Scan for the cell matching the given text and deliver its [X, Y] coordinate at center. 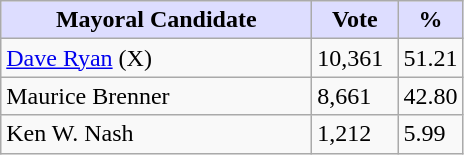
Dave Ryan (X) [156, 58]
Ken W. Nash [156, 134]
Vote [355, 20]
42.80 [430, 96]
5.99 [430, 134]
8,661 [355, 96]
Maurice Brenner [156, 96]
51.21 [430, 58]
1,212 [355, 134]
Mayoral Candidate [156, 20]
10,361 [355, 58]
% [430, 20]
